Return the [X, Y] coordinate for the center point of the cell that contains the specified text.  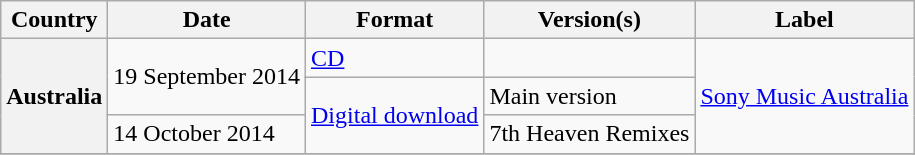
Label [804, 20]
19 September 2014 [207, 77]
Digital download [395, 115]
Date [207, 20]
Main version [590, 96]
Sony Music Australia [804, 96]
Australia [54, 96]
14 October 2014 [207, 134]
Version(s) [590, 20]
Format [395, 20]
CD [395, 58]
7th Heaven Remixes [590, 134]
Country [54, 20]
